Detect which cell encompasses the target text, then output its (x, y) center coordinate. 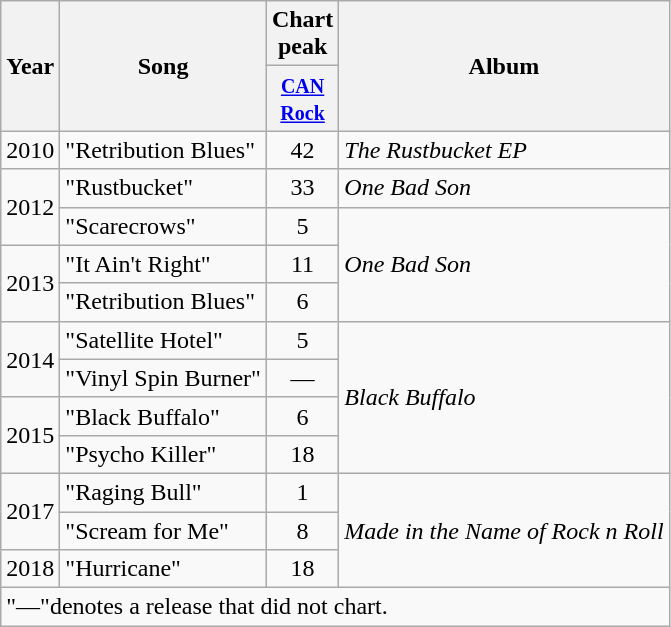
42 (302, 150)
"It Ain't Right" (164, 264)
Year (30, 66)
11 (302, 264)
"Satellite Hotel" (164, 340)
8 (302, 531)
2014 (30, 359)
2013 (30, 283)
Album (504, 66)
1 (302, 492)
Chart peak (302, 34)
Black Buffalo (504, 397)
Song (164, 66)
2010 (30, 150)
"—"denotes a release that did not chart. (335, 607)
33 (302, 188)
"Rustbucket" (164, 188)
"Vinyl Spin Burner" (164, 378)
The Rustbucket EP (504, 150)
"Scream for Me" (164, 531)
"Scarecrows" (164, 226)
2017 (30, 511)
— (302, 378)
Made in the Name of Rock n Roll (504, 530)
"Black Buffalo" (164, 416)
"Raging Bull" (164, 492)
2012 (30, 207)
2015 (30, 435)
CANRock (302, 98)
"Psycho Killer" (164, 454)
"Hurricane" (164, 569)
2018 (30, 569)
